Return (X, Y) of the center of cell containing provided text 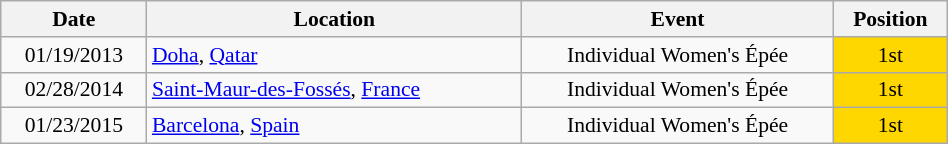
Date (74, 19)
Event (678, 19)
Saint-Maur-des-Fossés, France (334, 90)
Doha, Qatar (334, 55)
01/23/2015 (74, 126)
01/19/2013 (74, 55)
Barcelona, Spain (334, 126)
Location (334, 19)
Position (890, 19)
02/28/2014 (74, 90)
